Locate the cell with the specified text and output its [x, y] center coordinate. 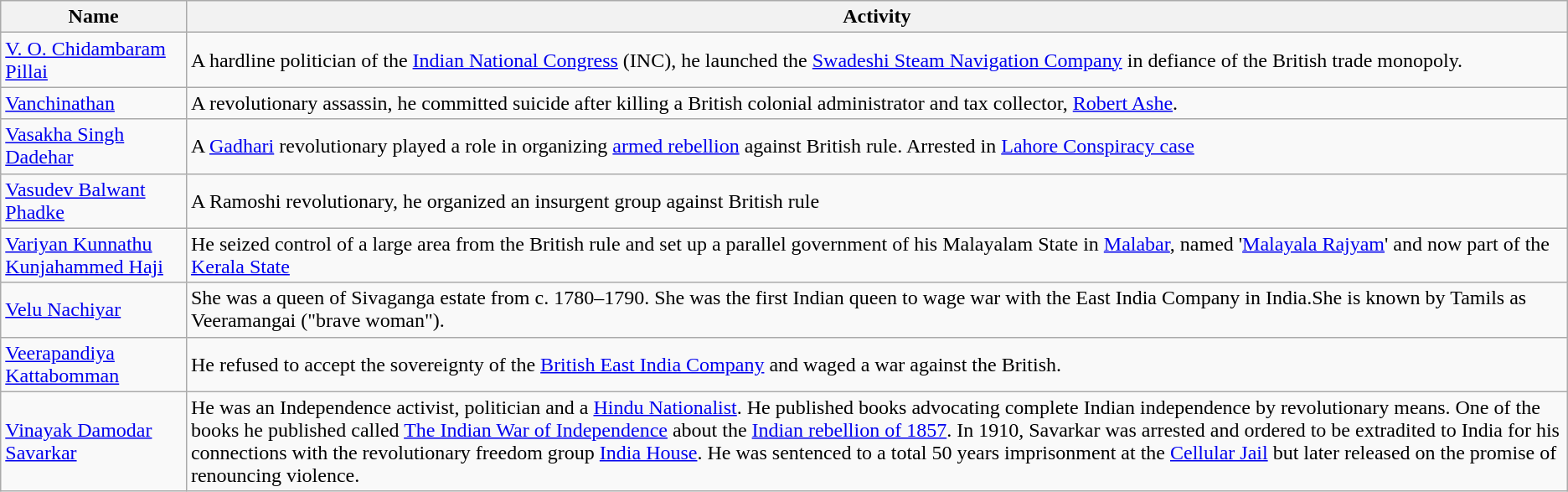
A revolutionary assassin, he committed suicide after killing a British colonial administrator and tax collector, Robert Ashe. [876, 103]
A Ramoshi revolutionary, he organized an insurgent group against British rule [876, 201]
Variyan Kunnathu Kunjahammed Haji [94, 255]
Vasudev Balwant Phadke [94, 201]
A Gadhari revolutionary played a role in organizing armed rebellion against British rule. Arrested in Lahore Conspiracy case [876, 146]
He refused to accept the sovereignty of the British East India Company and waged a war against the British. [876, 364]
Vinayak Damodar Savarkar [94, 441]
Velu Nachiyar [94, 310]
Vasakha Singh Dadehar [94, 146]
Name [94, 17]
Vanchinathan [94, 103]
V. O. Chidambaram Pillai [94, 60]
Activity [876, 17]
Veerapandiya Kattabomman [94, 364]
